Capture the cell that displays the provided text and extract its [X, Y] central coordinate. 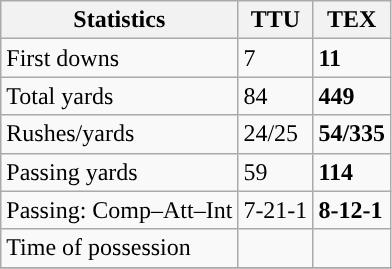
7-21-1 [276, 210]
7 [276, 58]
Passing yards [120, 172]
24/25 [276, 134]
84 [276, 96]
114 [352, 172]
8-12-1 [352, 210]
Total yards [120, 96]
54/335 [352, 134]
TEX [352, 20]
11 [352, 58]
Statistics [120, 20]
449 [352, 96]
Time of possession [120, 248]
59 [276, 172]
Passing: Comp–Att–Int [120, 210]
TTU [276, 20]
First downs [120, 58]
Rushes/yards [120, 134]
